Locate the cell with the specified text and output its [x, y] center coordinate. 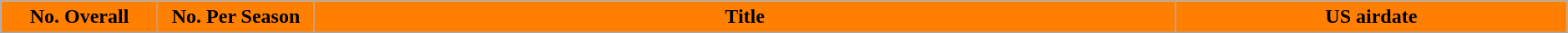
US airdate [1371, 17]
No. Per Season [236, 17]
No. Overall [79, 17]
Title [745, 17]
